Search for the cell housing the specified text and yield its [X, Y] center coordinate. 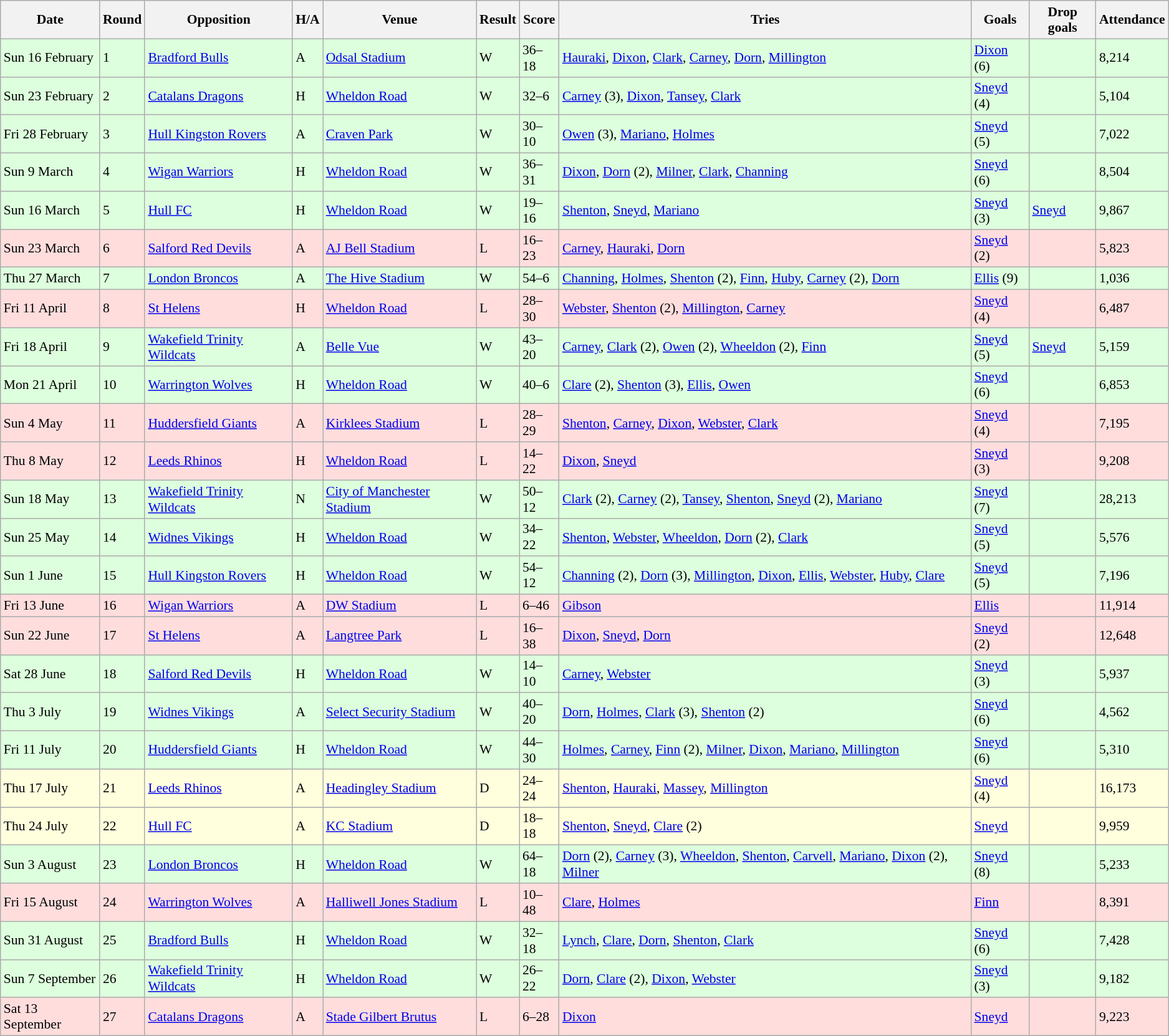
25 [122, 940]
Fri 15 August [50, 903]
14–10 [539, 673]
Select Security Stadium [400, 712]
8,214 [1132, 57]
15 [122, 576]
28–29 [539, 423]
13 [122, 499]
Thu 27 March [50, 279]
Thu 24 July [50, 827]
6–46 [539, 606]
24–24 [539, 788]
54–12 [539, 576]
Gibson [766, 606]
7,022 [1132, 135]
Fri 13 June [50, 606]
8 [122, 309]
14 [122, 537]
Drop goals [1062, 20]
19 [122, 712]
6,853 [1132, 385]
16–38 [539, 636]
16,173 [1132, 788]
28–30 [539, 309]
Dorn (2), Carney (3), Wheeldon, Shenton, Carvell, Mariano, Dixon (2), Milner [766, 864]
Sat 13 September [50, 1017]
Ellis [1000, 606]
17 [122, 636]
9,959 [1132, 827]
Clare (2), Shenton (3), Ellis, Owen [766, 385]
Dixon, Dorn (2), Milner, Clark, Channing [766, 172]
1 [122, 57]
Clare, Holmes [766, 903]
Clark (2), Carney (2), Tansey, Shenton, Sneyd (2), Mariano [766, 499]
Sneyd (8) [1000, 864]
H/A [308, 20]
7,196 [1132, 576]
5,233 [1132, 864]
Dixon, Sneyd [766, 461]
Stade Gilbert Brutus [400, 1017]
11,914 [1132, 606]
Fri 28 February [50, 135]
18–18 [539, 827]
Carney, Clark (2), Owen (2), Wheeldon (2), Finn [766, 347]
Holmes, Carney, Finn (2), Milner, Dixon, Mariano, Millington [766, 751]
Webster, Shenton (2), Millington, Carney [766, 309]
36–18 [539, 57]
23 [122, 864]
Sun 23 March [50, 248]
Headingley Stadium [400, 788]
36–31 [539, 172]
Craven Park [400, 135]
Shenton, Carney, Dixon, Webster, Clark [766, 423]
9,867 [1132, 211]
7 [122, 279]
Fri 11 April [50, 309]
8,391 [1132, 903]
KC Stadium [400, 827]
8,504 [1132, 172]
Sun 16 February [50, 57]
Sun 23 February [50, 96]
43–20 [539, 347]
7,428 [1132, 940]
Thu 8 May [50, 461]
Thu 17 July [50, 788]
10–48 [539, 903]
6,487 [1132, 309]
Shenton, Sneyd, Mariano [766, 211]
Belle Vue [400, 347]
Odsal Stadium [400, 57]
18 [122, 673]
21 [122, 788]
32–6 [539, 96]
Channing, Holmes, Shenton (2), Finn, Huby, Carney (2), Dorn [766, 279]
Dorn, Holmes, Clark (3), Shenton (2) [766, 712]
19–16 [539, 211]
9,182 [1132, 979]
4 [122, 172]
34–22 [539, 537]
Sun 16 March [50, 211]
Sat 28 June [50, 673]
5,823 [1132, 248]
Date [50, 20]
16–23 [539, 248]
Lynch, Clare, Dorn, Shenton, Clark [766, 940]
54–6 [539, 279]
DW Stadium [400, 606]
Langtree Park [400, 636]
Halliwell Jones Stadium [400, 903]
Owen (3), Mariano, Holmes [766, 135]
Sun 1 June [50, 576]
9 [122, 347]
27 [122, 1017]
26 [122, 979]
16 [122, 606]
14–22 [539, 461]
50–12 [539, 499]
9,223 [1132, 1017]
12 [122, 461]
Sun 25 May [50, 537]
26–22 [539, 979]
40–6 [539, 385]
Attendance [1132, 20]
7,195 [1132, 423]
Channing (2), Dorn (3), Millington, Dixon, Ellis, Webster, Huby, Clare [766, 576]
32–18 [539, 940]
Round [122, 20]
28,213 [1132, 499]
Sun 3 August [50, 864]
Sneyd (7) [1000, 499]
Dixon, Sneyd, Dorn [766, 636]
5,937 [1132, 673]
11 [122, 423]
Sun 31 August [50, 940]
Venue [400, 20]
5,104 [1132, 96]
6–28 [539, 1017]
Sun 22 June [50, 636]
Dixon [766, 1017]
Fri 11 July [50, 751]
20 [122, 751]
3 [122, 135]
5,576 [1132, 537]
Finn [1000, 903]
Sun 18 May [50, 499]
Thu 3 July [50, 712]
Shenton, Hauraki, Massey, Millington [766, 788]
Hauraki, Dixon, Clark, Carney, Dorn, Millington [766, 57]
6 [122, 248]
44–30 [539, 751]
Kirklees Stadium [400, 423]
30–10 [539, 135]
Sun 4 May [50, 423]
10 [122, 385]
Carney (3), Dixon, Tansey, Clark [766, 96]
1,036 [1132, 279]
Score [539, 20]
Ellis (9) [1000, 279]
22 [122, 827]
Result [498, 20]
Dixon (6) [1000, 57]
64–18 [539, 864]
Dorn, Clare (2), Dixon, Webster [766, 979]
2 [122, 96]
Fri 18 April [50, 347]
12,648 [1132, 636]
Sun 9 March [50, 172]
4,562 [1132, 712]
Opposition [218, 20]
Mon 21 April [50, 385]
The Hive Stadium [400, 279]
5,310 [1132, 751]
Shenton, Sneyd, Clare (2) [766, 827]
N [308, 499]
Goals [1000, 20]
9,208 [1132, 461]
24 [122, 903]
City of Manchester Stadium [400, 499]
Carney, Hauraki, Dorn [766, 248]
40–20 [539, 712]
5 [122, 211]
5,159 [1132, 347]
Sun 7 September [50, 979]
Carney, Webster [766, 673]
Shenton, Webster, Wheeldon, Dorn (2), Clark [766, 537]
Tries [766, 20]
AJ Bell Stadium [400, 248]
